Determine the (X, Y) coordinate at the center of the cell enclosing the given text.  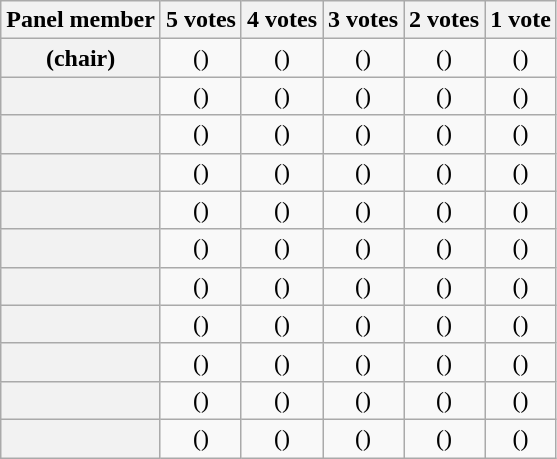
3 votes (364, 20)
(chair) (81, 58)
2 votes (444, 20)
4 votes (282, 20)
1 vote (521, 20)
5 votes (200, 20)
Panel member (81, 20)
